Detect which cell encompasses the target text, then output its [X, Y] center coordinate. 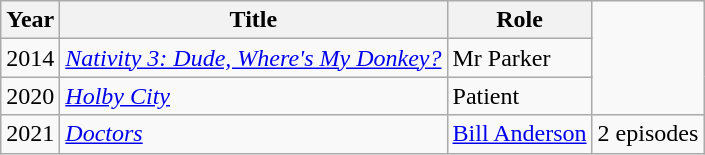
Patient [520, 96]
Year [30, 20]
Doctors [254, 134]
Holby City [254, 96]
2020 [30, 96]
Title [254, 20]
Nativity 3: Dude, Where's My Donkey? [254, 58]
2 episodes [648, 134]
Bill Anderson [520, 134]
2014 [30, 58]
Mr Parker [520, 58]
2021 [30, 134]
Role [520, 20]
